Provide the (X, Y) coordinate of the cell's center where the given text is located.  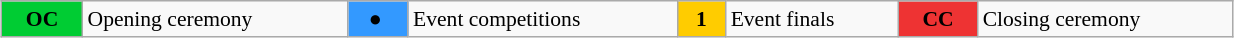
● (378, 19)
1 (701, 19)
Opening ceremony (216, 19)
Event finals (812, 19)
OC (42, 19)
CC (938, 19)
Event competitions (542, 19)
Closing ceremony (1106, 19)
